Output the [x, y] coordinate of the center of the cell containing the given text.  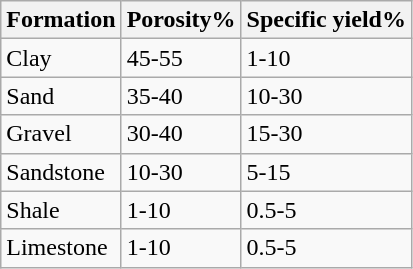
35-40 [181, 96]
Formation [61, 20]
Limestone [61, 248]
Shale [61, 210]
5-15 [326, 172]
Sandstone [61, 172]
45-55 [181, 58]
Clay [61, 58]
Sand [61, 96]
Gravel [61, 134]
Specific yield% [326, 20]
Porosity% [181, 20]
30-40 [181, 134]
15-30 [326, 134]
